For the text-containing cell, return its midpoint in [x, y] coordinate format. 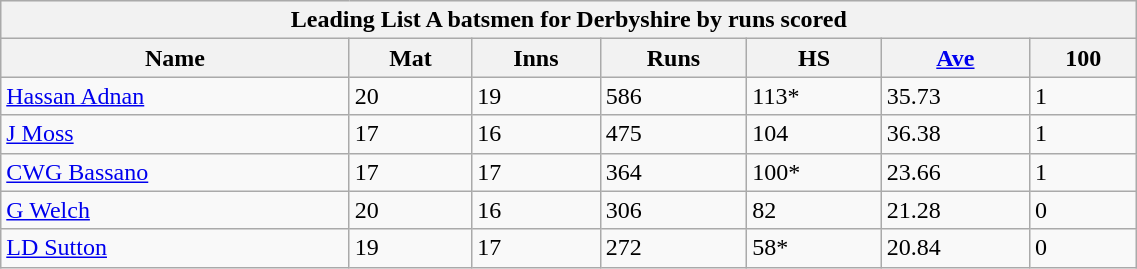
21.28 [955, 210]
23.66 [955, 172]
113* [814, 96]
82 [814, 210]
58* [814, 248]
Mat [410, 58]
306 [674, 210]
Name [176, 58]
36.38 [955, 134]
364 [674, 172]
Hassan Adnan [176, 96]
272 [674, 248]
Ave [955, 58]
J Moss [176, 134]
100* [814, 172]
104 [814, 134]
LD Sutton [176, 248]
G Welch [176, 210]
100 [1082, 58]
Inns [536, 58]
35.73 [955, 96]
HS [814, 58]
475 [674, 134]
CWG Bassano [176, 172]
20.84 [955, 248]
586 [674, 96]
Runs [674, 58]
Leading List A batsmen for Derbyshire by runs scored [569, 20]
